Search for the cell housing the specified text and yield its (x, y) center coordinate. 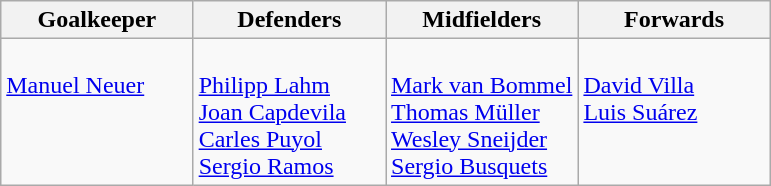
Defenders (289, 20)
Midfielders (482, 20)
David Villa Luis Suárez (674, 112)
Goalkeeper (97, 20)
Mark van Bommel Thomas Müller Wesley Sneijder Sergio Busquets (482, 112)
Manuel Neuer (97, 112)
Forwards (674, 20)
Philipp Lahm Joan Capdevila Carles Puyol Sergio Ramos (289, 112)
